Return (x, y) of the center of cell containing provided text 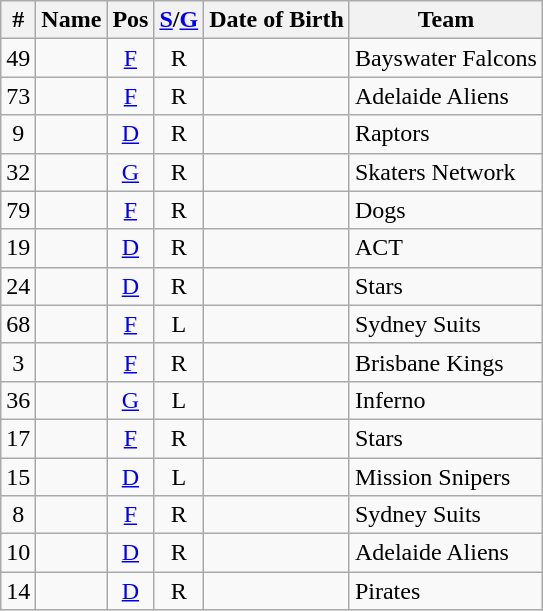
68 (18, 324)
15 (18, 477)
8 (18, 515)
Bayswater Falcons (446, 58)
Pos (130, 20)
36 (18, 400)
79 (18, 210)
10 (18, 553)
49 (18, 58)
9 (18, 134)
# (18, 20)
Inferno (446, 400)
3 (18, 362)
Team (446, 20)
Mission Snipers (446, 477)
Brisbane Kings (446, 362)
Name (72, 20)
Date of Birth (277, 20)
17 (18, 438)
32 (18, 172)
Dogs (446, 210)
Skaters Network (446, 172)
19 (18, 248)
S/G (179, 20)
14 (18, 591)
24 (18, 286)
Raptors (446, 134)
Pirates (446, 591)
73 (18, 96)
ACT (446, 248)
